Scan for the cell matching the given text and deliver its [x, y] coordinate at center. 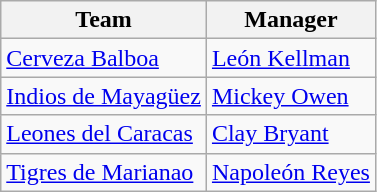
León Kellman [290, 58]
Clay Bryant [290, 134]
Tigres de Marianao [104, 172]
Team [104, 20]
Manager [290, 20]
Indios de Mayagüez [104, 96]
Leones del Caracas [104, 134]
Napoleón Reyes [290, 172]
Mickey Owen [290, 96]
Cerveza Balboa [104, 58]
